From the cell containing the given text, extract its center point as (x, y) coordinate. 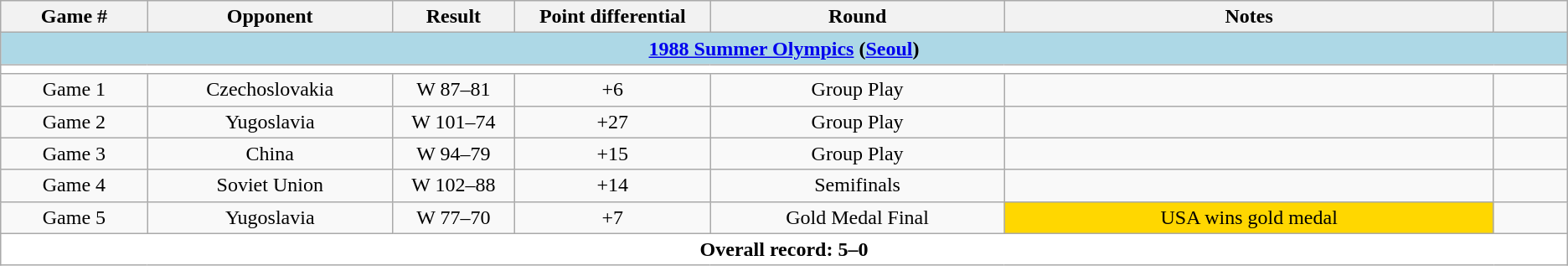
W 77–70 (453, 217)
Soviet Union (270, 185)
W 87–81 (453, 90)
Game 2 (74, 122)
Opponent (270, 17)
W 94–79 (453, 154)
USA wins gold medal (1250, 217)
Point differential (612, 17)
Czechoslovakia (270, 90)
China (270, 154)
+27 (612, 122)
Game 3 (74, 154)
Result (453, 17)
W 101–74 (453, 122)
Overall record: 5–0 (784, 249)
Game 5 (74, 217)
Game 4 (74, 185)
+15 (612, 154)
Game 1 (74, 90)
+7 (612, 217)
Notes (1250, 17)
Gold Medal Final (858, 217)
Semifinals (858, 185)
W 102–88 (453, 185)
1988 Summer Olympics (Seoul) (784, 49)
+6 (612, 90)
Round (858, 17)
Game # (74, 17)
+14 (612, 185)
